Search for the cell housing the specified text and yield its (x, y) center coordinate. 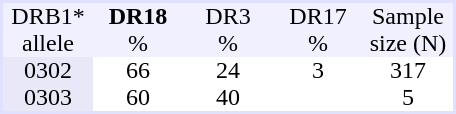
size (N) (408, 44)
317 (408, 70)
66 (138, 70)
40 (228, 98)
DR17 (318, 16)
DR3 (228, 16)
3 (318, 70)
0302 (48, 70)
allele (48, 44)
5 (408, 98)
60 (138, 98)
0303 (48, 98)
Sample (408, 16)
DRB1* (48, 16)
24 (228, 70)
DR18 (138, 16)
